Identify which cell holds the provided text, then report its (x, y) central coordinate. 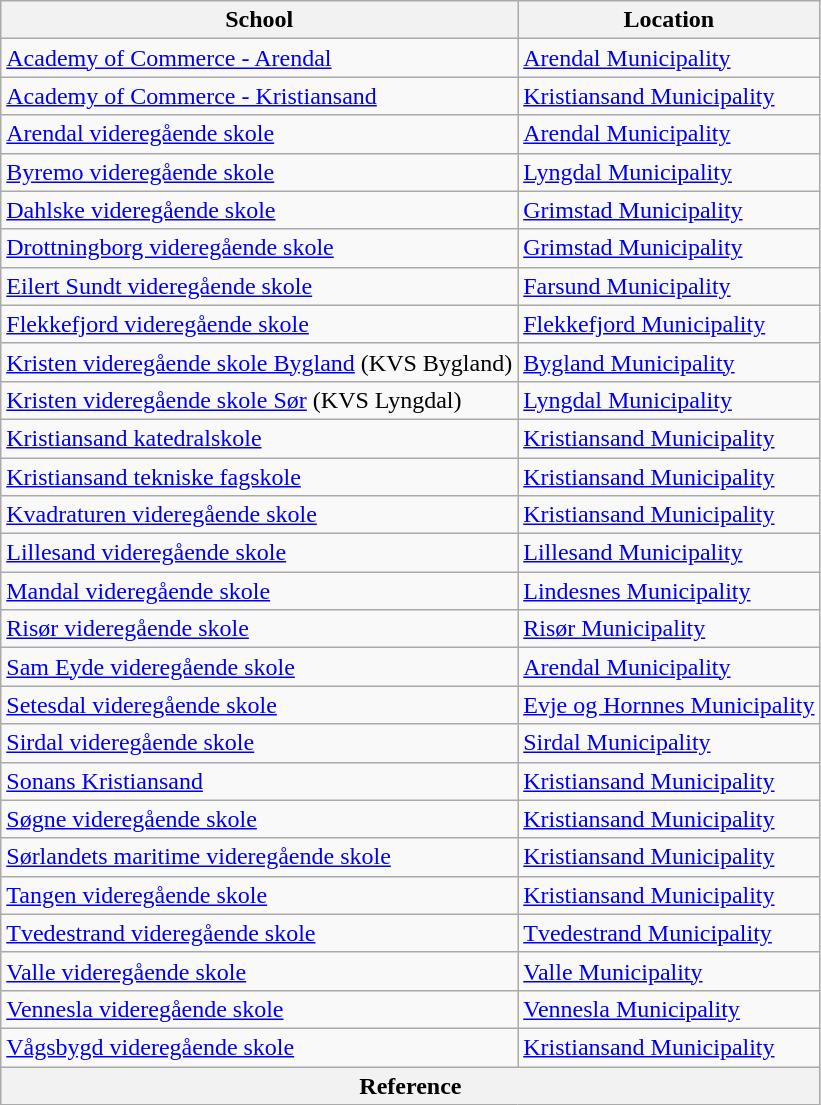
Kristiansand katedralskole (260, 438)
Kristen videregående skole Bygland (KVS Bygland) (260, 362)
Flekkefjord Municipality (669, 324)
Dahlske videregående skole (260, 210)
Vågsbygd videregående skole (260, 1047)
Lillesand videregående skole (260, 553)
Vennesla videregående skole (260, 1009)
Location (669, 20)
Mandal videregående skole (260, 591)
Arendal videregående skole (260, 134)
Sirdal videregående skole (260, 743)
Risør Municipality (669, 629)
School (260, 20)
Tvedestrand Municipality (669, 933)
Farsund Municipality (669, 286)
Lillesand Municipality (669, 553)
Valle videregående skole (260, 971)
Søgne videregående skole (260, 819)
Byremo videregående skole (260, 172)
Academy of Commerce - Arendal (260, 58)
Evje og Hornnes Municipality (669, 705)
Flekkefjord videregående skole (260, 324)
Sonans Kristiansand (260, 781)
Sirdal Municipality (669, 743)
Kristiansand tekniske fagskole (260, 477)
Academy of Commerce - Kristiansand (260, 96)
Setesdal videregående skole (260, 705)
Vennesla Municipality (669, 1009)
Eilert Sundt videregående skole (260, 286)
Tvedestrand videregående skole (260, 933)
Lindesnes Municipality (669, 591)
Reference (410, 1085)
Bygland Municipality (669, 362)
Kvadraturen videregående skole (260, 515)
Sørlandets maritime videregående skole (260, 857)
Valle Municipality (669, 971)
Tangen videregående skole (260, 895)
Sam Eyde videregående skole (260, 667)
Risør videregående skole (260, 629)
Drottningborg videregående skole (260, 248)
Kristen videregående skole Sør (KVS Lyngdal) (260, 400)
